Return (X, Y) of the center of cell containing provided text 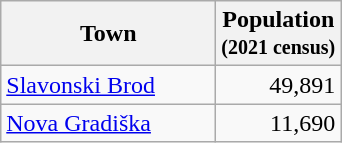
Population(2021 census) (278, 34)
49,891 (278, 85)
Slavonski Brod (108, 85)
11,690 (278, 123)
Town (108, 34)
Nova Gradiška (108, 123)
